Detect which cell encompasses the target text, then output its [x, y] center coordinate. 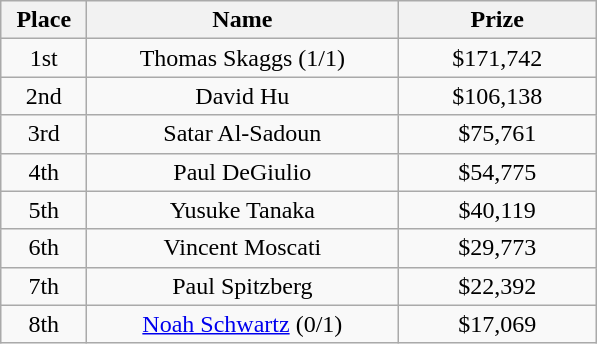
$17,069 [498, 324]
$40,119 [498, 210]
6th [44, 248]
1st [44, 58]
Satar Al-Sadoun [242, 134]
Noah Schwartz (0/1) [242, 324]
David Hu [242, 96]
Yusuke Tanaka [242, 210]
8th [44, 324]
Vincent Moscati [242, 248]
4th [44, 172]
3rd [44, 134]
Paul Spitzberg [242, 286]
$171,742 [498, 58]
$54,775 [498, 172]
Thomas Skaggs (1/1) [242, 58]
$22,392 [498, 286]
$106,138 [498, 96]
Name [242, 20]
$29,773 [498, 248]
Prize [498, 20]
Paul DeGiulio [242, 172]
Place [44, 20]
5th [44, 210]
$75,761 [498, 134]
7th [44, 286]
2nd [44, 96]
